Output the (X, Y) coordinate of the center of the cell containing the given text.  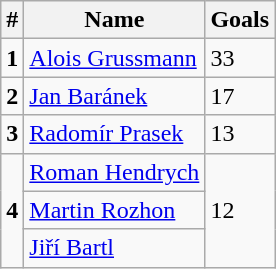
1 (12, 58)
17 (240, 96)
33 (240, 58)
Goals (240, 20)
4 (12, 210)
2 (12, 96)
Alois Grussmann (114, 58)
13 (240, 134)
# (12, 20)
12 (240, 210)
3 (12, 134)
Roman Hendrych (114, 172)
Name (114, 20)
Jan Baránek (114, 96)
Radomír Prasek (114, 134)
Martin Rozhon (114, 210)
Jiří Bartl (114, 248)
